From the cell containing the given text, extract its center point as (x, y) coordinate. 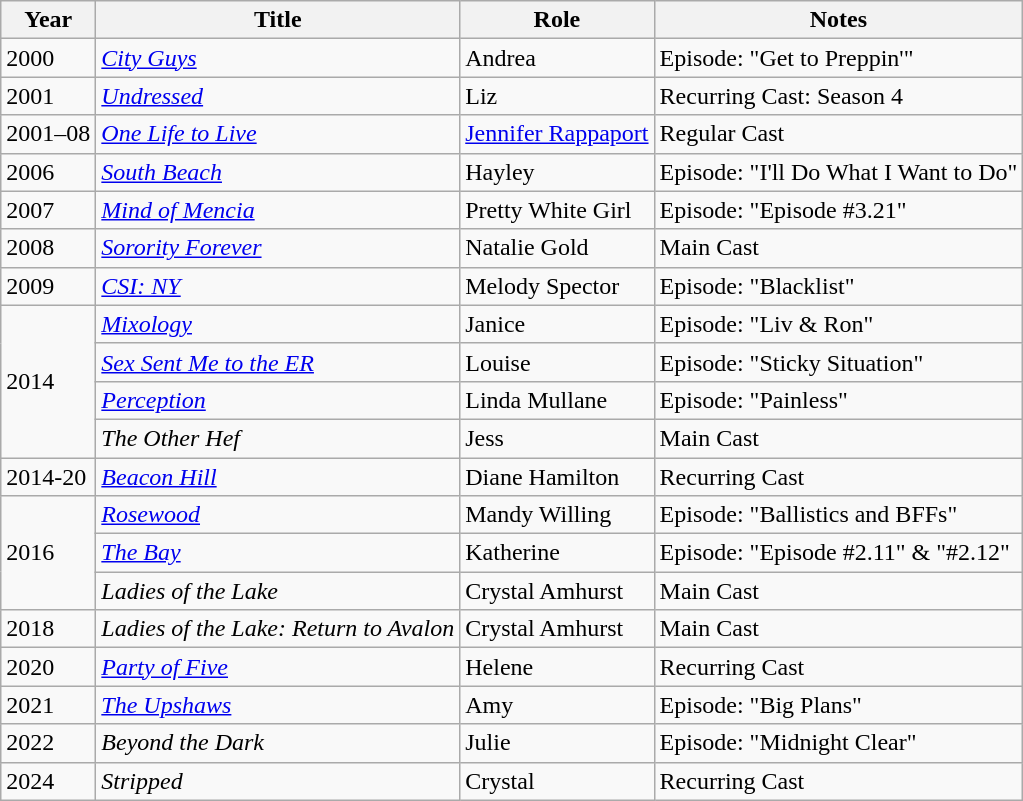
South Beach (278, 172)
Party of Five (278, 667)
2006 (48, 172)
Episode: "I'll Do What I Want to Do" (838, 172)
2024 (48, 781)
Title (278, 20)
Sorority Forever (278, 248)
2020 (48, 667)
Episode: "Big Plans" (838, 705)
The Other Hef (278, 438)
Episode: "Episode #3.21" (838, 210)
Beyond the Dark (278, 743)
The Bay (278, 553)
Helene (557, 667)
Pretty White Girl (557, 210)
Ladies of the Lake: Return to Avalon (278, 629)
Sex Sent Me to the ER (278, 362)
Amy (557, 705)
2016 (48, 553)
Notes (838, 20)
Diane Hamilton (557, 477)
Regular Cast (838, 134)
Liz (557, 96)
Perception (278, 400)
2009 (48, 286)
Hayley (557, 172)
City Guys (278, 58)
The Upshaws (278, 705)
Episode: "Get to Preppin'" (838, 58)
Jennifer Rappaport (557, 134)
Episode: "Blacklist" (838, 286)
Ladies of the Lake (278, 591)
Episode: "Ballistics and BFFs" (838, 515)
Episode: "Episode #2.11" & "#2.12" (838, 553)
CSI: NY (278, 286)
Mandy Willing (557, 515)
2014-20 (48, 477)
Stripped (278, 781)
Role (557, 20)
Julie (557, 743)
Andrea (557, 58)
2001–08 (48, 134)
Recurring Cast: Season 4 (838, 96)
2007 (48, 210)
One Life to Live (278, 134)
Episode: "Liv & Ron" (838, 324)
2000 (48, 58)
Episode: "Painless" (838, 400)
Crystal (557, 781)
Melody Spector (557, 286)
Janice (557, 324)
2018 (48, 629)
Episode: "Midnight Clear" (838, 743)
Mixology (278, 324)
Jess (557, 438)
Beacon Hill (278, 477)
2021 (48, 705)
2014 (48, 381)
Natalie Gold (557, 248)
Mind of Mencia (278, 210)
Louise (557, 362)
2022 (48, 743)
Rosewood (278, 515)
Linda Mullane (557, 400)
2001 (48, 96)
Episode: "Sticky Situation" (838, 362)
Undressed (278, 96)
Year (48, 20)
Katherine (557, 553)
2008 (48, 248)
